Find where the given text appears and provide that cell's center as [X, Y] coordinate. 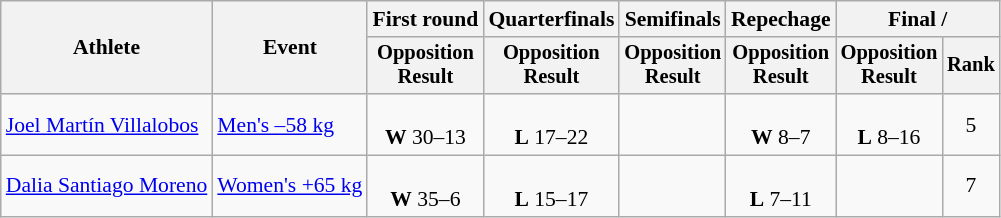
5 [971, 124]
Women's +65 kg [290, 186]
W 35–6 [425, 186]
First round [425, 19]
Men's –58 kg [290, 124]
Dalia Santiago Moreno [107, 186]
Repechage [781, 19]
Semifinals [672, 19]
Joel Martín Villalobos [107, 124]
Athlete [107, 48]
Rank [971, 66]
W 8–7 [781, 124]
Quarterfinals [551, 19]
L 17–22 [551, 124]
7 [971, 186]
L 15–17 [551, 186]
L 8–16 [890, 124]
L 7–11 [781, 186]
Final / [918, 19]
Event [290, 48]
W 30–13 [425, 124]
